Determine the (X, Y) coordinate at the center of the cell enclosing the given text.  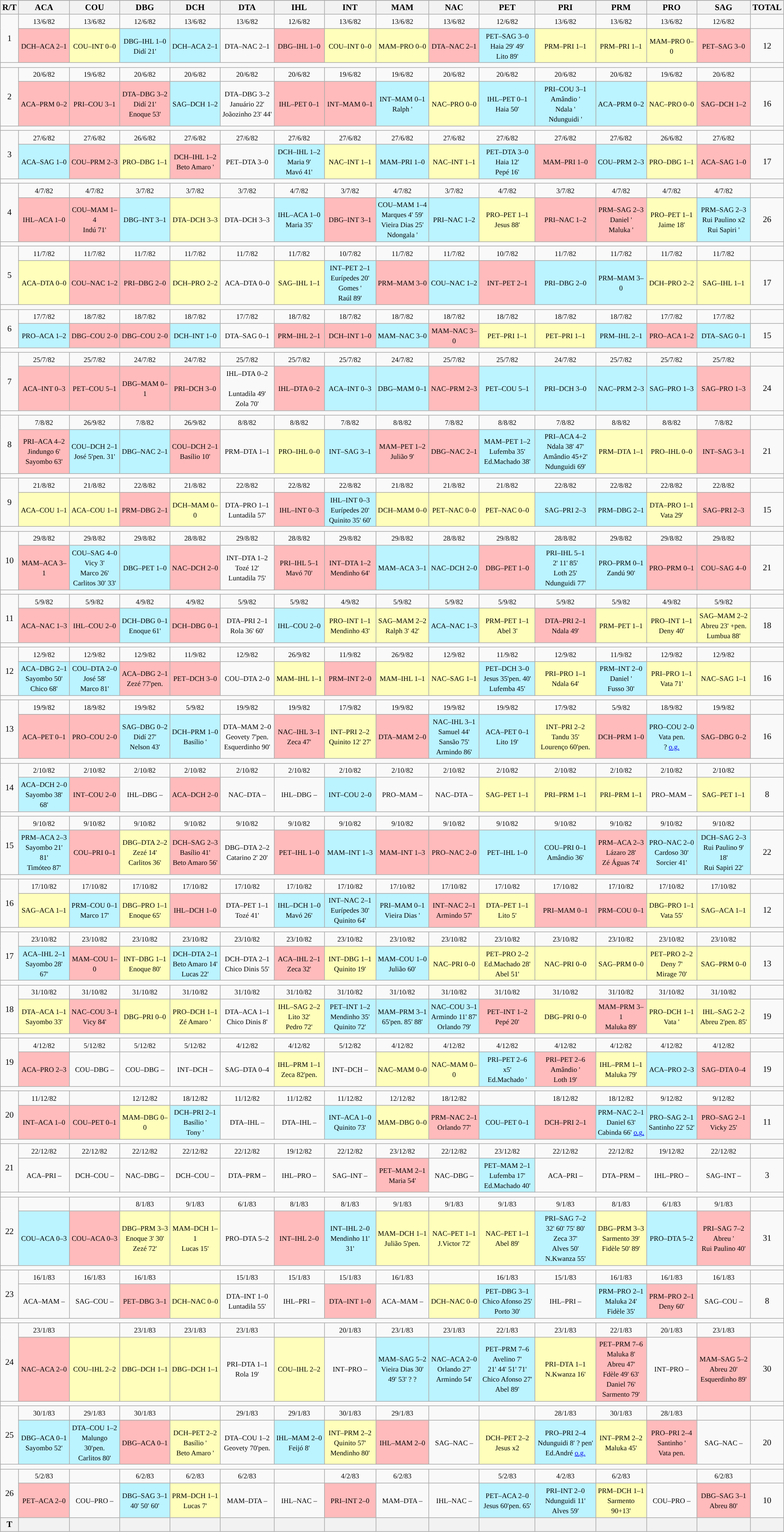
PRM–INT 2–0Daniel 'Fusso 30' (621, 678)
MAM–PET 1–2Lufemba 35'Ed.Machado 38' (507, 452)
T (10, 1524)
9 (10, 502)
INT–ACA 1–0 (44, 1122)
DCH–DBG 0–1Enoque 61' (145, 626)
MAM–SAG 5–2Vieira Dias 30' 49' 53' ? ? (402, 1369)
PRO–DCH 1–1Zé Amaro ' (195, 1016)
PET–DTA 3–0Haia 12'Pepé 16' (507, 162)
31 (767, 1238)
INT–PRI 2–2Quinito 12' 27' (350, 737)
DTA (247, 8)
1 (10, 39)
DCH–PRI 2–1 (565, 1122)
INT–MAM 0–1 (350, 104)
IHL–DCH 1–0Mavó 26' (299, 911)
COU–DCH 2–1José 5'pen. 31' (95, 452)
PRI–INT 2–0Ndunguidi 11'Alves 59' (565, 1500)
TOTAL (767, 8)
PRI–IHL 5–1Mavó 70' (299, 567)
NAC–IHL 3–1Samuel 44'Sansão 75'Armindo 86' (454, 737)
MAM (402, 8)
PRO–PRM 0–1 (672, 567)
PRI–ACA 4–2Jindungo 6'Sayombo 63' (44, 452)
14 (10, 787)
PRO–COU 2–0Vata pen.? o.g. (672, 737)
PRO–PRI 2–4Santinho 'Vata pen. (672, 1442)
PET–INT 1–2Mendinho 35'Quinito 72' (350, 1016)
DCH–PRM 1–0Basílio ' (195, 737)
PET–MAM 2–1Lufemba 17'Ed.Machado 40' (507, 1175)
ACA–PET 0–1 (44, 737)
PRO–COU 2–0 (95, 737)
6 (10, 329)
DBG–DTA 2–2Catarino 2' 20' (247, 852)
DBG–PRO 1–1Vata 55' (672, 911)
DTA–PET 1–1Tozé 41' (247, 911)
PET–MAM 2–1Maria 54' (402, 1175)
INT–PRM 2–2Maluka 45' (621, 1442)
INT–IHL 2–0Mendinho 11' 31' (350, 1238)
IHL–MAM 2–0Feijó 8' (299, 1442)
ACA–IHL 2–1Zeca 32' (299, 963)
DBG–DTA 2–2Zezé 14'Carlitos 36' (145, 852)
7 (10, 381)
DCH–PET 2–2Jesus x2 (507, 1442)
PET–INT 1–2Pepé 20' (507, 1016)
PRO–PET 1–1Jesus 88' (507, 220)
PRM–ACA 2–3Sayombo 21' 81'Timóteo 87' (44, 852)
DTA–DBG 3–2Januário 22'Joãozinho 23' 44' (247, 104)
NAC–IHL 3–1Zeca 47' (299, 737)
SAG–MAM 2–2Abreu 23' +pen.Lumbua 88' (724, 626)
IHL–PRM 1–1Maluka 79' (621, 1069)
IHL (299, 8)
PET–ACA 2–0Jesus 60'pen. 65' (507, 1500)
MAM–DCH 1–1Lucas 15' (195, 1238)
DCH–PRM 1–0 (621, 737)
PET–SAG 3–0Haia 29' 49'Lito 89' (507, 46)
PRM–NAC 2–1Daniel 63'Cabinda 66' o.g. (621, 1122)
PET–PRO 2–2Deny 7'Mirage 70' (672, 963)
NAC–COU 3–1Armindo 11' 87'Orlando 79' (454, 1016)
PRM–INT 2–0 (350, 678)
COU–MAM 1–4Indú 71' (95, 220)
PET–PRM 7–6Avelino 7' 21' 44' 51' 71'Chico Afonso 27'Abel 89' (507, 1369)
DBG–PRO 1–1Enoque 65' (145, 911)
PRO–INT 1–1Deny 40' (672, 626)
ACA–DCH 2–0Sayombo 38' 68' (44, 794)
SAG–DBG 0–2Didí 27'Nelson 43' (145, 737)
DBG–SAG 3–1Abreu 80' (724, 1500)
MAM–PRM 3–1Maluka 89' (621, 1016)
PRM–PRO 2–1Maluka 24'Fidèle 35' (621, 1301)
COU–PRI 0–1Amândio 36' (565, 852)
COU–DTA 2–0 (247, 678)
PRM–COU 0–1 (621, 911)
PRI–INT 2–0 (350, 1500)
INT–DTA 1–2Mendinho 64' (350, 567)
PRI–SAG 7–2 32' 60' 75' 80'Zeca 37'Alves 50'N.Kwanza 55' (565, 1238)
IHL–ACA 1–0Maria 35' (299, 220)
COU–DCH 2–1Basílio 10' (195, 452)
IHL–DTA 0–2 (299, 388)
PRI–DTA 1–1N.Kwanza 16' (565, 1369)
INT–ACA 1–0Quinito 73' (350, 1122)
DCH–DTA 2–1Beto Amaro 14'Lucas 22' (195, 963)
PET–DTA 3–0 (247, 162)
PRI–DTA 1–1Rola 19' (247, 1369)
PRM–ACA 2–3Lázaro 28'Zé Águas 74' (621, 852)
PET–DBG 3–1Chico Afonso 25'Porto 30' (507, 1301)
IHL–PRM 1–1Zeca 82'pen. (299, 1069)
INT–DBG 1–1Enoque 80' (145, 963)
COU–SAG 4–0 (724, 567)
MAM–COU 1–0Julião 60' (402, 963)
PRO–PRI 2–4Ndunguidi 8' ? pen'Ed.André o.g. (565, 1442)
DTA–INT 1–0 (350, 1301)
PRO (672, 8)
PRI–PRO 1–1Vata 71' (672, 678)
MAM–COU 1–0 (95, 963)
DCH–SAG 2–3Basílio 41'Beto Amaro 56' (195, 852)
2 (10, 96)
IHL–ACA 1–0 (44, 220)
IHL–INT 0–3Eurípedes 20'Quinito 35' 60' (350, 510)
PRI–PRO 1–1Ndala 64' (565, 678)
DTA–PRI 2–1Ndala 49' (565, 626)
PRM–COU 0–1Marco 17' (95, 911)
ACA–DBG 2–1Sayombo 50'Chico 68' (44, 678)
PRI (565, 8)
IHL–MAM 2–0 (402, 1442)
MAM–PET 1–2Julião 9' (402, 452)
MAM–SAG 5–2Abreu 20'Esquerdinho 89' (724, 1369)
NAC–ACA 2–0Orlando 27'Armindo 54' (454, 1369)
PET–DCH 3–0Jesus 35'pen. 40'Lufemba 45' (507, 678)
PET–PRO 2–2Ed.Machado 28'Abel 51' (507, 963)
PRI–IHL 5–1 2' 11' 85'Loth 25'Ndunguidi 77' (565, 567)
DCH–DBG 0–1 (195, 626)
DBG–PRM 3–3Enoque 3' 30'Zezé 72' (145, 1238)
COU–DTA 2–0José 58'Marco 81' (95, 678)
PRM–NAC 2–1Orlando 77' (454, 1122)
IHL–INT 0–3 (299, 510)
ACA–DCH 2–0 (195, 794)
IHL–DCH 1–0 (195, 911)
DTA–ACA 1–1Chico Dinis 8' (247, 1016)
PRM–PET 1–1Abel 3' (507, 626)
DBG–IHL 1–0Didí 21' (145, 46)
PRO–NAC 2–0 (454, 852)
PRI–PET 2–6Amândio 'Loth 19' (565, 1069)
PRO–NAC 2–0Cardoso 30'Sorcier 41' (672, 852)
INT–PET 2–1Eurípedes 20'Gomes 'Raúl 89' (350, 283)
PRO–DCH 1–1Vata ' (672, 1016)
DTA–INT 1–0Luntadila 55' (247, 1301)
30 (767, 1369)
PRO–INT 1–1Mendinho 43' (350, 626)
SAG (724, 8)
DTA–PET 1–1Lito 5' (507, 911)
DTA–MAM 2–0Geovety 7'pen.Esquerdinho 90' (247, 737)
DBG–PRM 3–3Sarmento 39'Fidèle 50' 89' (621, 1238)
DCH–PRI 2–1Basílio 'Tony ' (195, 1122)
DBG (145, 8)
PRO–SAG 2–1Vicky 25' (724, 1122)
IHL–DTA 0–2Luntadila 49'Zola 70' (247, 388)
PET (507, 8)
DBG–ACA 0–1 (145, 1442)
PET–SAG 3–0 (724, 46)
ACA (44, 8)
IHL–SAG 2–2Abreu 2'pen. 85' (724, 1016)
PET–ACA 2–0 (44, 1500)
COU (95, 8)
DTA–COU 1–2Geovety 70'pen. (247, 1442)
DTA–ACA 1–1Sayombo 33' (44, 1016)
PRM–PET 1–1 (621, 626)
DTA–PRO 1–1Vata 29' (672, 510)
DTA–PRI 2–1Rola 36' 60' (247, 626)
INT–PET 2–1 (507, 283)
PRI–MAM 0–1Vieira Dias ' (402, 911)
PRO–PET 1–1Jaime 18' (672, 220)
DCH–PET 2–2Basílio 'Beto Amaro ' (195, 1442)
INT–DBG 1–1Quinito 19' (350, 963)
INT–PRI 2–2Tandu 35'Lourenço 60'pen. (565, 737)
DBG–ACA 0–1Sayombo 52' (44, 1442)
PET–PRM 7–6Maluka 8'Abreu 47'Fdèle 49' 63'Daniel 76'Sarmento 79' (621, 1369)
INT–NAC 2–1Eurípedes 30'Quinito 64' (350, 911)
ACA–IHL 2–1Sayombo 28' 67' (44, 963)
ACA–DBG 2–1Zezé 77'pen. (145, 678)
DTA–COU 1–2Malungo 30'pen.Carlitos 80' (95, 1442)
ACA–PET 0–1Lito 19' (507, 737)
MAM–PRM 3–1 65'pen. 85' 88' (402, 1016)
PET–DCH 3–0 (195, 678)
PRM–DCH 1–1Sarmento 90+13' (621, 1500)
INT–IHL 2–0 (299, 1238)
NAC (454, 8)
PRI–COU 3–1Amândio 'Ndala 'Ndunguidi ' (565, 104)
DBG–SAG 3–1 40' 50' 60' (145, 1500)
DCH–DTA 2–1Chico Dinis 55' (247, 963)
PRM–DCH 1–1Lucas 7' (195, 1500)
INT (350, 8)
MAM–DCH 1–1Julião 5'pen. (402, 1238)
DCH–IHL 1–2Beto Amaro ' (195, 162)
INT–DTA 1–2Tozé 12'Luntadila 75' (247, 567)
COU–SAG 4–0Vicy 3'Marco 26'Carlitos 30' 33' (95, 567)
COU–PRI 0–1 (95, 852)
PRO–PRM 0–1Zandú 90' (621, 567)
NAC–PET 1–1Abel 89' (507, 1238)
IHL–PET 0–1 (299, 104)
R/T (10, 8)
PRO–SAG 2–1Santinho 22' 52' (672, 1122)
5 (10, 276)
INT–PRM 2–2Quinito 57'Mendinho 80' (350, 1442)
INT–NAC 2–1Armindo 57' (454, 911)
SAG–MAM 2–2Ralph 3' 42' (402, 626)
25 (10, 1435)
PRM–PRO 2–1Deny 60' (672, 1301)
DCH–SAG 2–3Rui Paulino 9' 18'Rui Sapiri 22' (724, 852)
PRI–ACA 4–2Ndala 38' 47'Amândio 45+2'Ndunguidi 69' (565, 452)
PRM–SAG 2–3Daniel 'Maluka ' (621, 220)
INT–MAM 0–1Ralph ' (402, 104)
PRM (621, 8)
DCH (195, 8)
PRI–MAM 0–1 (565, 911)
DTA–DBG 3–2Didí 21'Enoque 53' (145, 104)
PRI–PET 2–6 x5'Ed.Machado ' (507, 1069)
NAC–COU 3–1Vicy 84' (95, 1016)
PRI–COU 3–1 (95, 104)
COU–MAM 1–4Marques 4' 59'Vieira Dias 25'Ndongala ' (402, 220)
PET–DBG 3–1 (145, 1301)
DTA–MAM 2–0 (402, 737)
23 (10, 1294)
DCH–IHL 1–2Maria 9'Mavó 41' (299, 162)
4 (10, 213)
SAG–DBG 0–2 (724, 737)
DTA–PRO 1–1Luntadila 57' (247, 510)
IHL–SAG 2–2Lito 32'Pedro 72' (299, 1016)
NAC–ACA 2–0 (44, 1369)
NAC–PET 1–1J.Victor 72' (454, 1238)
PRM–SAG 2–3Rui Paulino x2Rui Sapiri ' (724, 220)
IHL–PET 0–1Haia 50' (507, 104)
DBG–IHL 1–0 (299, 46)
PRI–SAG 7–2Abreu 'Rui Paulino 40' (724, 1238)
